Output the [x, y] coordinate of the center of the cell containing the given text.  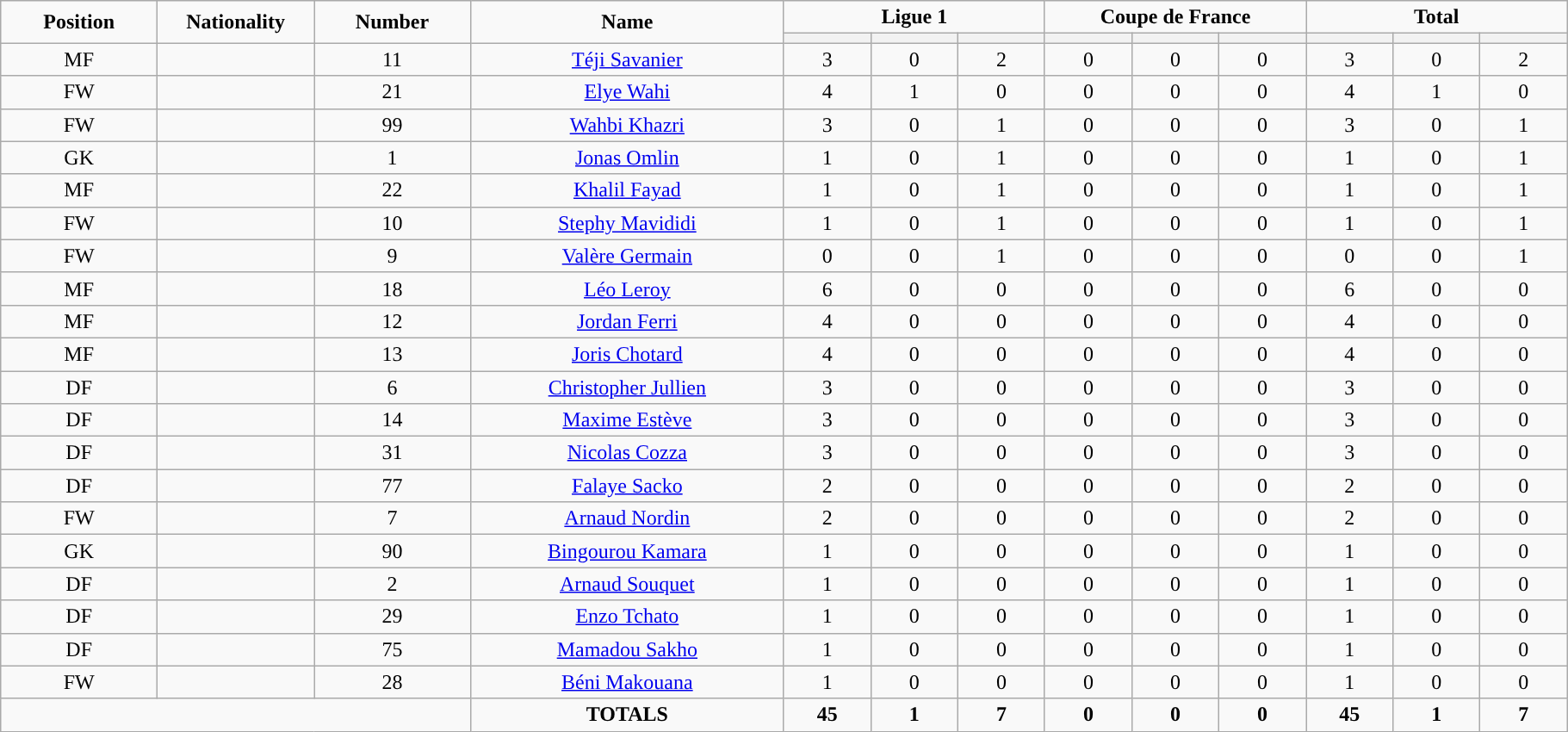
Maxime Estève [627, 420]
Name [627, 22]
9 [393, 256]
Enzo Tchato [627, 617]
90 [393, 551]
Elye Wahi [627, 92]
Total [1436, 17]
Coupe de France [1174, 17]
99 [393, 125]
10 [393, 223]
Nationality [236, 22]
Nicolas Cozza [627, 453]
Bingourou Kamara [627, 551]
22 [393, 190]
Béni Makouana [627, 682]
Position [79, 22]
29 [393, 617]
Stephy Mavididi [627, 223]
Wahbi Khazri [627, 125]
21 [393, 92]
13 [393, 354]
28 [393, 682]
Khalil Fayad [627, 190]
Jordan Ferri [627, 321]
Jonas Omlin [627, 158]
TOTALS [627, 715]
Arnaud Souquet [627, 584]
Valère Germain [627, 256]
Number [393, 22]
Mamadou Sakho [627, 649]
Arnaud Nordin [627, 518]
Ligue 1 [914, 17]
75 [393, 649]
31 [393, 453]
Christopher Jullien [627, 387]
Léo Leroy [627, 288]
12 [393, 321]
11 [393, 59]
Falaye Sacko [627, 486]
Téji Savanier [627, 59]
Joris Chotard [627, 354]
14 [393, 420]
77 [393, 486]
18 [393, 288]
